Locate the cell with the specified text and output its (X, Y) center coordinate. 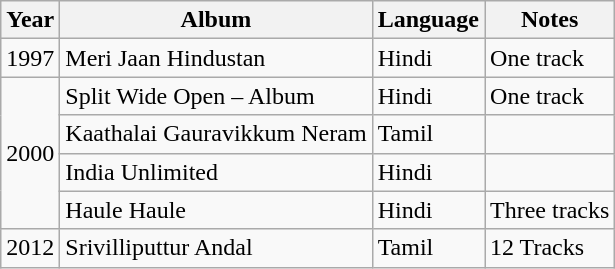
1997 (30, 58)
Year (30, 20)
Notes (550, 20)
Split Wide Open – Album (216, 96)
Kaathalai Gauravikkum Neram (216, 134)
Meri Jaan Hindustan (216, 58)
Haule Haule (216, 210)
Srivilliputtur Andal (216, 248)
Language (428, 20)
India Unlimited (216, 172)
Three tracks (550, 210)
2012 (30, 248)
12 Tracks (550, 248)
2000 (30, 153)
Album (216, 20)
